Locate the cell with the specified text and output its [X, Y] center coordinate. 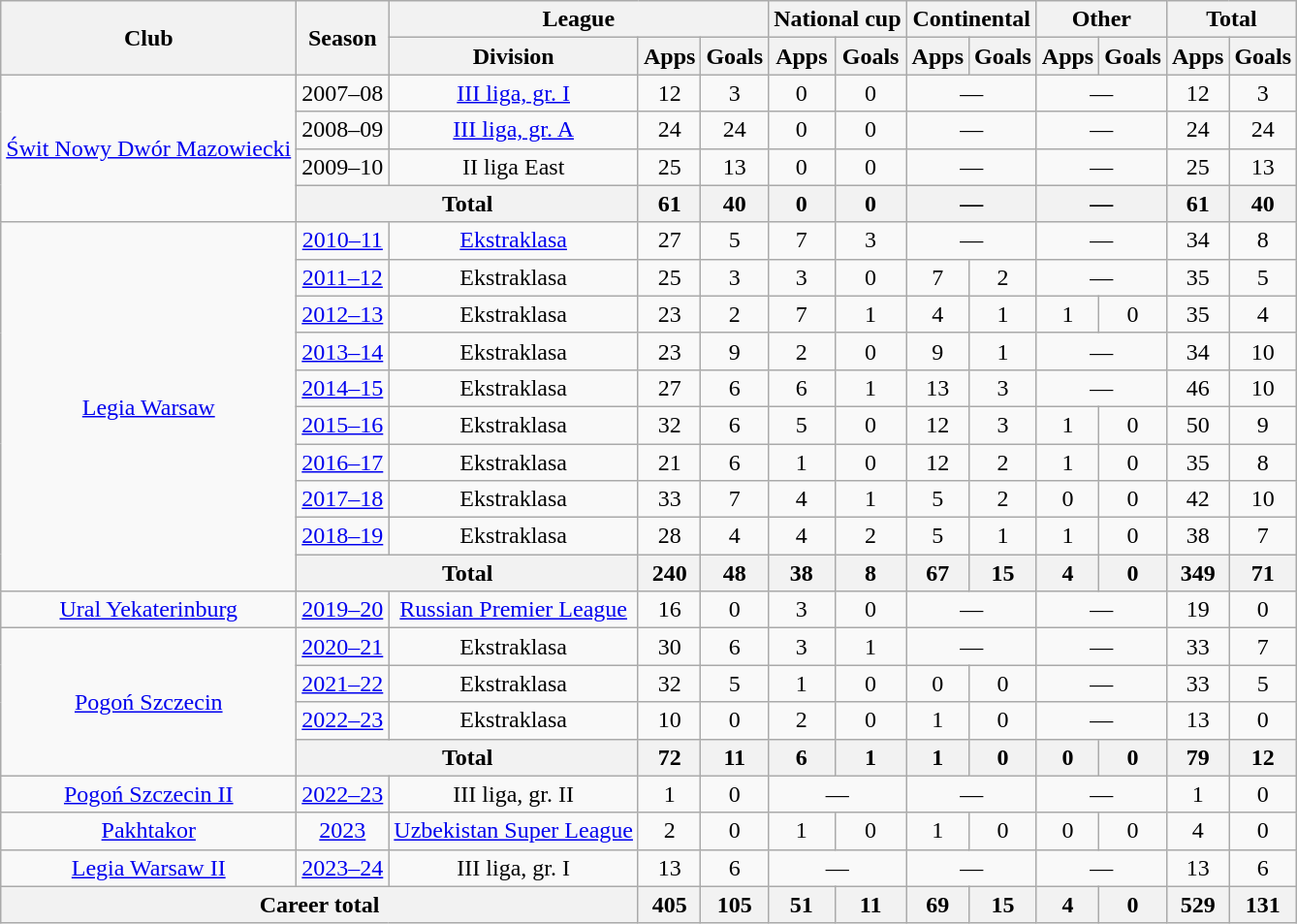
405 [669, 905]
III liga, gr. A [514, 130]
105 [735, 905]
2021–22 [343, 684]
Career total [320, 905]
28 [669, 536]
72 [669, 757]
42 [1197, 499]
349 [1197, 573]
50 [1197, 425]
Club [149, 38]
Świt Nowy Dwór Mazowiecki [149, 148]
30 [669, 647]
71 [1263, 573]
Season [343, 38]
2016–17 [343, 462]
League [579, 19]
131 [1263, 905]
2015–16 [343, 425]
III liga, gr. II [514, 794]
Legia Warsaw [149, 407]
2018–19 [343, 536]
2019–20 [343, 610]
Pogoń Szczecin II [149, 794]
National cup [838, 19]
2017–18 [343, 499]
67 [937, 573]
Other [1101, 19]
II liga East [514, 167]
529 [1197, 905]
48 [735, 573]
2013–14 [343, 351]
2012–13 [343, 314]
69 [937, 905]
Ural Yekaterinburg [149, 610]
Pakhtakor [149, 831]
2008–09 [343, 130]
2020–21 [343, 647]
19 [1197, 610]
2010–11 [343, 240]
Russian Premier League [514, 610]
2014–15 [343, 388]
51 [802, 905]
2011–12 [343, 277]
79 [1197, 757]
Pogoń Szczecin [149, 702]
Continental [971, 19]
Legia Warsaw II [149, 868]
2007–08 [343, 93]
46 [1197, 388]
2009–10 [343, 167]
240 [669, 573]
16 [669, 610]
2023 [343, 831]
2023–24 [343, 868]
21 [669, 462]
Division [514, 56]
Uzbekistan Super League [514, 831]
